Detect which cell encompasses the target text, then output its [X, Y] center coordinate. 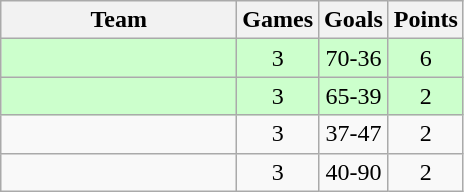
6 [426, 58]
37-47 [354, 134]
65-39 [354, 96]
Games [278, 20]
Goals [354, 20]
Team [119, 20]
40-90 [354, 172]
70-36 [354, 58]
Points [426, 20]
